Search for the cell housing the specified text and yield its [X, Y] center coordinate. 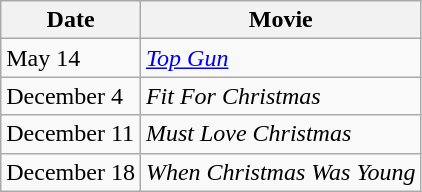
Must Love Christmas [280, 134]
Top Gun [280, 58]
December 4 [71, 96]
December 18 [71, 172]
December 11 [71, 134]
May 14 [71, 58]
Date [71, 20]
Fit For Christmas [280, 96]
When Christmas Was Young [280, 172]
Movie [280, 20]
